Locate the cell with the specified text and output its (x, y) center coordinate. 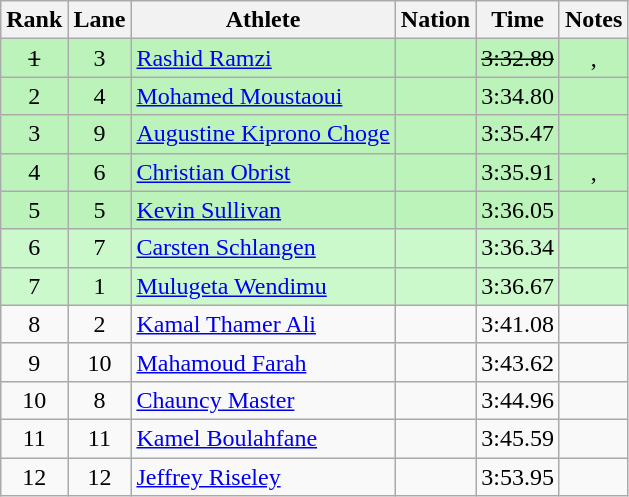
Jeffrey Riseley (263, 477)
3:32.89 (518, 58)
Mahamoud Farah (263, 362)
3:53.95 (518, 477)
Rank (34, 20)
Mulugeta Wendimu (263, 286)
Kamel Boulahfane (263, 438)
3:36.67 (518, 286)
Athlete (263, 20)
Kevin Sullivan (263, 210)
Chauncy Master (263, 400)
Mohamed Moustaoui (263, 96)
3:45.59 (518, 438)
Rashid Ramzi (263, 58)
3:43.62 (518, 362)
Notes (593, 20)
3:41.08 (518, 324)
Lane (100, 20)
3:35.91 (518, 172)
3:44.96 (518, 400)
Christian Obrist (263, 172)
3:35.47 (518, 134)
3:36.05 (518, 210)
Kamal Thamer Ali (263, 324)
3:34.80 (518, 96)
Nation (435, 20)
Augustine Kiprono Choge (263, 134)
Carsten Schlangen (263, 248)
3:36.34 (518, 248)
Time (518, 20)
